Pinpoint the cell where the given text exists, returning its [X, Y] midpoint coordinate. 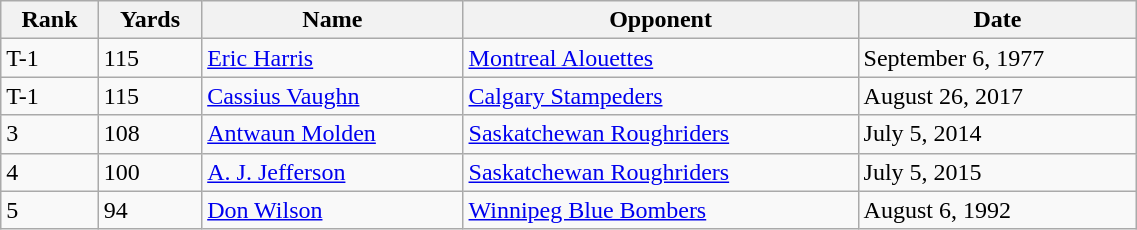
July 5, 2015 [998, 172]
August 26, 2017 [998, 96]
Calgary Stampeders [660, 96]
4 [50, 172]
Don Wilson [332, 210]
Rank [50, 20]
3 [50, 134]
Name [332, 20]
August 6, 1992 [998, 210]
100 [150, 172]
July 5, 2014 [998, 134]
Antwaun Molden [332, 134]
5 [50, 210]
Eric Harris [332, 58]
Cassius Vaughn [332, 96]
Montreal Alouettes [660, 58]
108 [150, 134]
Date [998, 20]
94 [150, 210]
Yards [150, 20]
September 6, 1977 [998, 58]
Opponent [660, 20]
Winnipeg Blue Bombers [660, 210]
A. J. Jefferson [332, 172]
